Provide the [X, Y] coordinate of the cell's center where the given text is located.  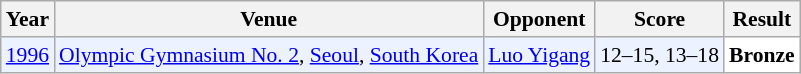
Result [762, 19]
Luo Yigang [539, 55]
12–15, 13–18 [660, 55]
Year [28, 19]
1996 [28, 55]
Bronze [762, 55]
Olympic Gymnasium No. 2, Seoul, South Korea [268, 55]
Score [660, 19]
Venue [268, 19]
Opponent [539, 19]
